Find where the given text appears and provide that cell's center as (X, Y) coordinate. 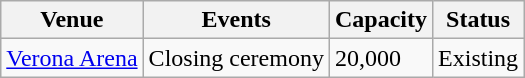
Existing (478, 58)
Events (236, 20)
Verona Arena (72, 58)
Closing ceremony (236, 58)
Status (478, 20)
Capacity (380, 20)
20,000 (380, 58)
Venue (72, 20)
